Determine the [X, Y] coordinate at the center of the cell enclosing the given text.  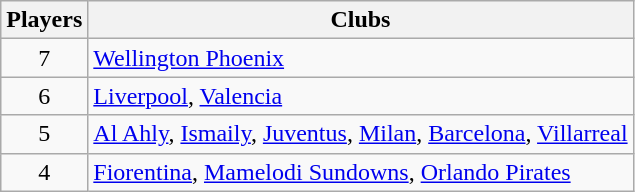
5 [44, 134]
Clubs [360, 20]
Wellington Phoenix [360, 58]
4 [44, 172]
7 [44, 58]
Players [44, 20]
Fiorentina, Mamelodi Sundowns, Orlando Pirates [360, 172]
Al Ahly, Ismaily, Juventus, Milan, Barcelona, Villarreal [360, 134]
Liverpool, Valencia [360, 96]
6 [44, 96]
